Search for the cell housing the specified text and yield its [x, y] center coordinate. 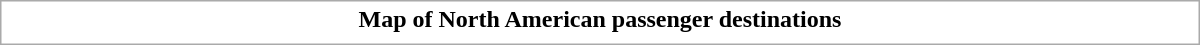
Map of North American passenger destinations [600, 19]
